Capture the cell that displays the provided text and extract its (x, y) central coordinate. 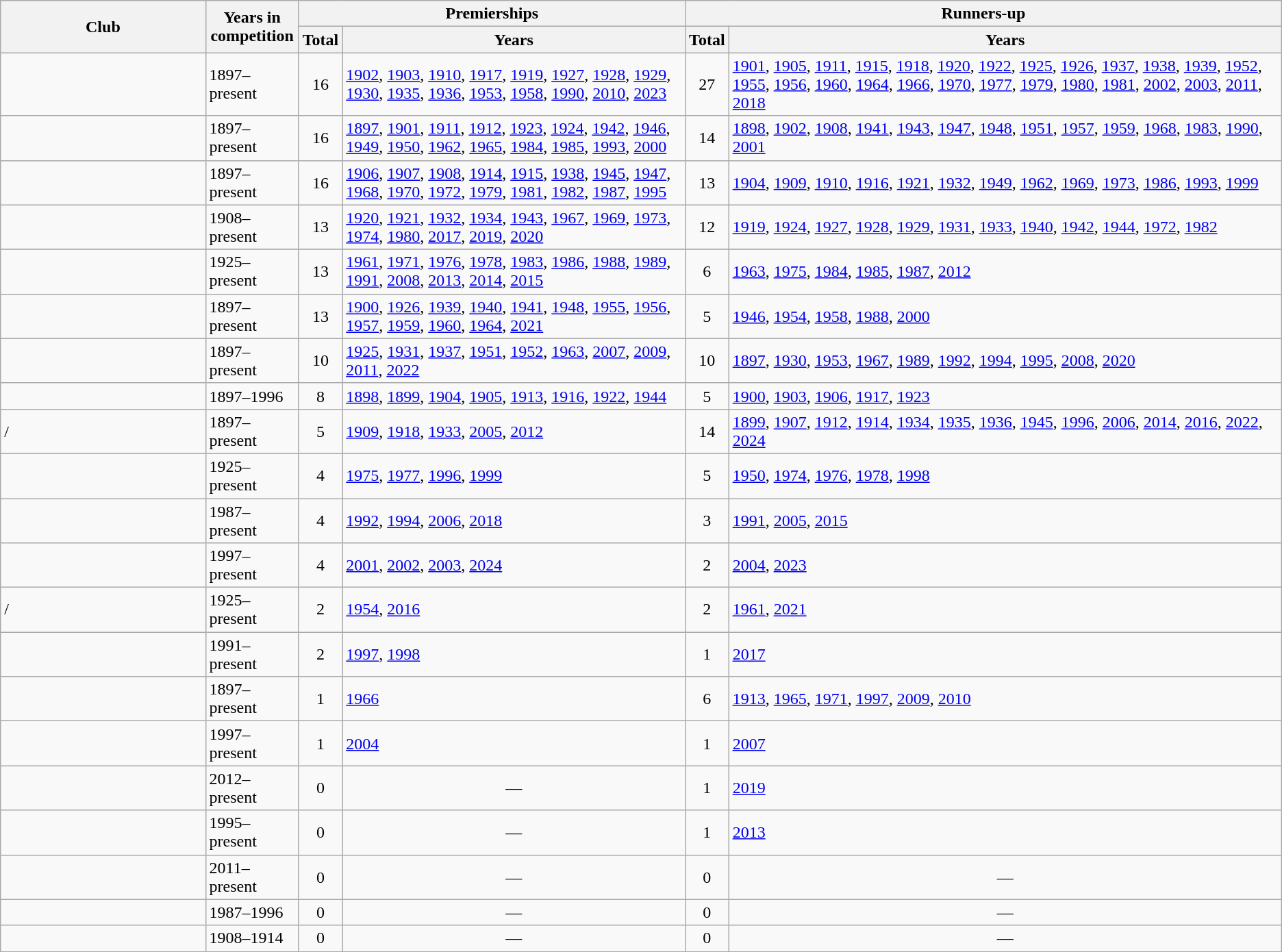
1950, 1974, 1976, 1978, 1998 (1005, 475)
1995–present (252, 833)
1900, 1926, 1939, 1940, 1941, 1948, 1955, 1956, 1957, 1959, 1960, 1964, 2021 (514, 316)
Premierships (492, 14)
1906, 1907, 1908, 1914, 1915, 1938, 1945, 1947, 1968, 1970, 1972, 1979, 1981, 1982, 1987, 1995 (514, 182)
1966 (514, 699)
1900, 1903, 1906, 1917, 1923 (1005, 396)
1954, 2016 (514, 610)
2004 (514, 744)
1987–1996 (252, 912)
1987–present (252, 521)
1961, 1971, 1976, 1978, 1983, 1986, 1988, 1989, 1991, 2008, 2013, 2014, 2015 (514, 271)
27 (707, 84)
1920, 1921, 1932, 1934, 1943, 1967, 1969, 1973, 1974, 1980, 2017, 2019, 2020 (514, 227)
8 (320, 396)
2007 (1005, 744)
12 (707, 227)
1991, 2005, 2015 (1005, 521)
1946, 1954, 1958, 1988, 2000 (1005, 316)
2017 (1005, 655)
1897, 1901, 1911, 1912, 1923, 1924, 1942, 1946, 1949, 1950, 1962, 1965, 1984, 1985, 1993, 2000 (514, 138)
1963, 1975, 1984, 1985, 1987, 2012 (1005, 271)
Years incompetition (252, 27)
1908–present (252, 227)
3 (707, 521)
2001, 2002, 2003, 2024 (514, 566)
1909, 1918, 1933, 2005, 2012 (514, 431)
1898, 1902, 1908, 1941, 1943, 1947, 1948, 1951, 1957, 1959, 1968, 1983, 1990, 2001 (1005, 138)
2004, 2023 (1005, 566)
2012–present (252, 788)
1897–1996 (252, 396)
1975, 1977, 1996, 1999 (514, 475)
2019 (1005, 788)
1961, 2021 (1005, 610)
1904, 1909, 1910, 1916, 1921, 1932, 1949, 1962, 1969, 1973, 1986, 1993, 1999 (1005, 182)
1925, 1931, 1937, 1951, 1952, 1963, 2007, 2009, 2011, 2022 (514, 360)
1992, 1994, 2006, 2018 (514, 521)
1991–present (252, 655)
1898, 1899, 1904, 1905, 1913, 1916, 1922, 1944 (514, 396)
2011–present (252, 877)
1913, 1965, 1971, 1997, 2009, 2010 (1005, 699)
1997, 1998 (514, 655)
Runners-up (983, 14)
1919, 1924, 1927, 1928, 1929, 1931, 1933, 1940, 1942, 1944, 1972, 1982 (1005, 227)
1897, 1930, 1953, 1967, 1989, 1992, 1994, 1995, 2008, 2020 (1005, 360)
Club (103, 27)
1899, 1907, 1912, 1914, 1934, 1935, 1936, 1945, 1996, 2006, 2014, 2016, 2022, 2024 (1005, 431)
1902, 1903, 1910, 1917, 1919, 1927, 1928, 1929, 1930, 1935, 1936, 1953, 1958, 1990, 2010, 2023 (514, 84)
1908–1914 (252, 938)
2013 (1005, 833)
